From the cell containing the given text, extract its center point as (x, y) coordinate. 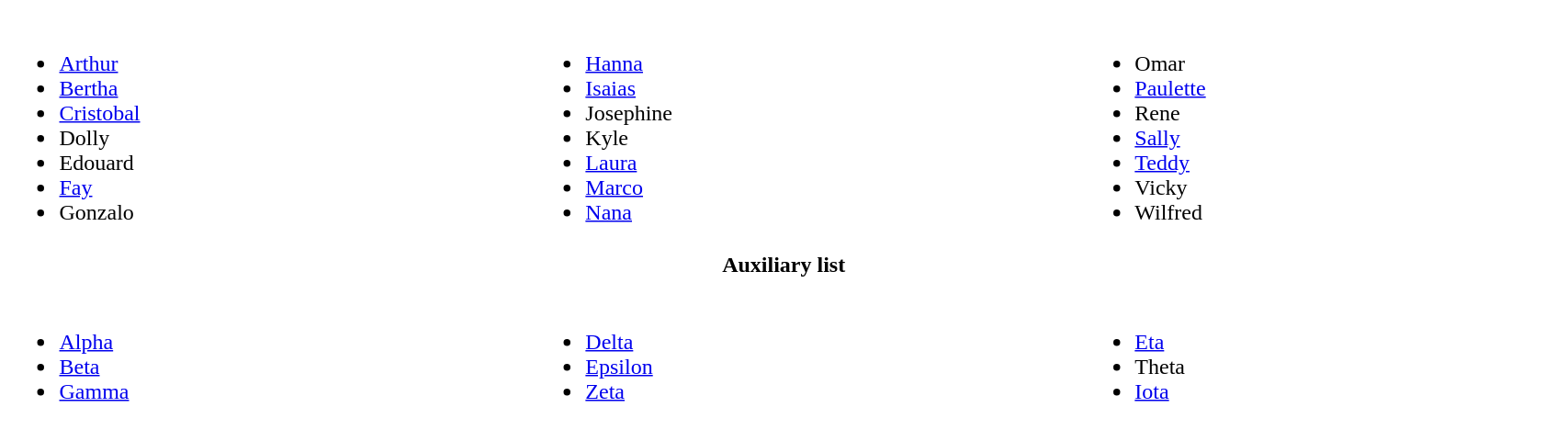
EtaThetaIota (1322, 355)
Auxiliary list (784, 265)
AlphaBetaGamma (265, 355)
DeltaEpsilonZeta (803, 355)
OmarPauletteReneSallyTeddyVickyWilfred (1322, 125)
ArthurBerthaCristobalDollyEdouardFayGonzalo (265, 125)
HannaIsaiasJosephineKyleLauraMarcoNana (803, 125)
